Pinpoint the cell where the given text exists, returning its [X, Y] midpoint coordinate. 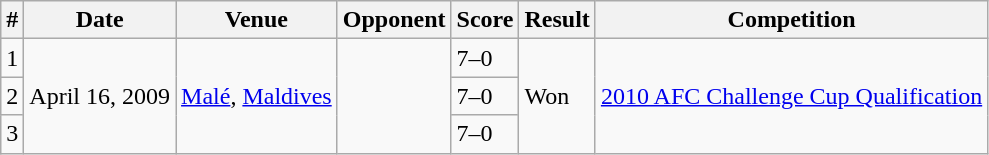
Opponent [394, 20]
3 [12, 134]
Won [557, 96]
Result [557, 20]
# [12, 20]
1 [12, 58]
2 [12, 96]
Score [485, 20]
2010 AFC Challenge Cup Qualification [791, 96]
Malé, Maldives [257, 96]
April 16, 2009 [100, 96]
Competition [791, 20]
Date [100, 20]
Venue [257, 20]
